Pinpoint the cell where the given text exists, returning its (x, y) midpoint coordinate. 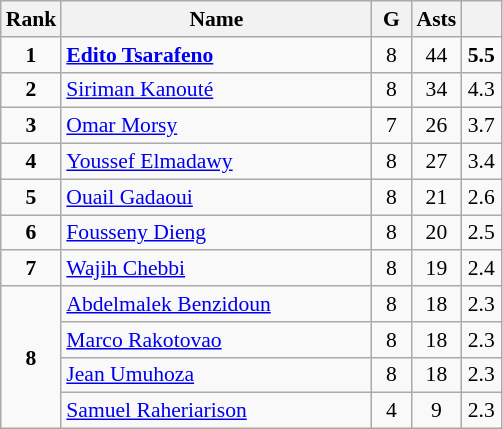
34 (437, 90)
Asts (437, 19)
2.6 (481, 197)
44 (437, 55)
2 (32, 90)
1 (32, 55)
5.5 (481, 55)
9 (437, 411)
Wajih Chebbi (216, 269)
2.5 (481, 233)
4.3 (481, 90)
21 (437, 197)
G (391, 19)
Jean Umuhoza (216, 375)
Omar Morsy (216, 126)
Abdelmalek Benzidoun (216, 304)
Youssef Elmadawy (216, 162)
Samuel Raheriarison (216, 411)
3.7 (481, 126)
27 (437, 162)
Marco Rakotovao (216, 340)
3.4 (481, 162)
2.4 (481, 269)
6 (32, 233)
20 (437, 233)
Name (216, 19)
3 (32, 126)
Fousseny Dieng (216, 233)
19 (437, 269)
26 (437, 126)
Ouail Gadaoui (216, 197)
5 (32, 197)
Siriman Kanouté (216, 90)
Edito Tsarafeno (216, 55)
Rank (32, 19)
